Provide the (X, Y) coordinate of the cell's center where the given text is located.  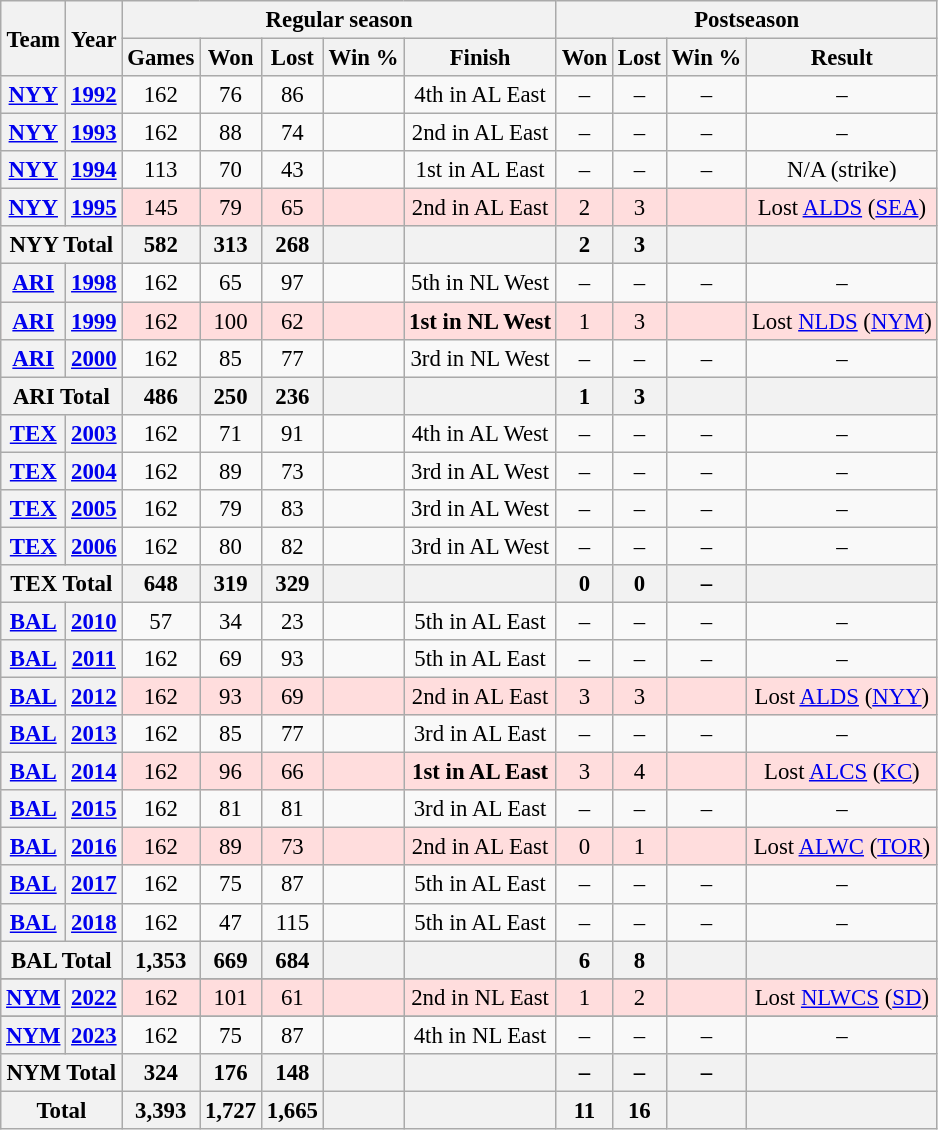
324 (161, 1073)
3rd in NL West (480, 358)
Year (94, 38)
1994 (94, 170)
268 (292, 245)
Result (842, 58)
1993 (94, 133)
236 (292, 396)
2022 (94, 997)
2012 (94, 697)
57 (161, 621)
4th in NL East (480, 1035)
319 (231, 584)
88 (231, 133)
486 (161, 396)
TEX Total (62, 584)
91 (292, 433)
1992 (94, 95)
1,665 (292, 1110)
11 (584, 1110)
34 (231, 621)
76 (231, 95)
86 (292, 95)
70 (231, 170)
2018 (94, 922)
2011 (94, 659)
Lost ALCS (KC) (842, 772)
4th in AL East (480, 95)
ARI Total (62, 396)
101 (231, 997)
83 (292, 509)
2013 (94, 734)
4th in AL West (480, 433)
176 (231, 1073)
Lost ALDS (SEA) (842, 208)
80 (231, 546)
684 (292, 960)
2005 (94, 509)
74 (292, 133)
2003 (94, 433)
329 (292, 584)
115 (292, 922)
2023 (94, 1035)
1995 (94, 208)
113 (161, 170)
71 (231, 433)
62 (292, 321)
2nd in NL East (480, 997)
313 (231, 245)
648 (161, 584)
NYY Total (62, 245)
16 (640, 1110)
148 (292, 1073)
2015 (94, 809)
2000 (94, 358)
145 (161, 208)
Games (161, 58)
N/A (strike) (842, 170)
97 (292, 283)
Total (62, 1110)
3,393 (161, 1110)
66 (292, 772)
2014 (94, 772)
1998 (94, 283)
100 (231, 321)
1,353 (161, 960)
1st in NL West (480, 321)
6 (584, 960)
2010 (94, 621)
Lost NLDS (NYM) (842, 321)
Regular season (339, 20)
1999 (94, 321)
1,727 (231, 1110)
Finish (480, 58)
8 (640, 960)
582 (161, 245)
2017 (94, 885)
61 (292, 997)
23 (292, 621)
669 (231, 960)
Postseason (746, 20)
Lost ALDS (NYY) (842, 697)
Lost ALWC (TOR) (842, 847)
2016 (94, 847)
2004 (94, 471)
47 (231, 922)
BAL Total (62, 960)
96 (231, 772)
250 (231, 396)
NYM Total (62, 1073)
Team (34, 38)
4 (640, 772)
2006 (94, 546)
Lost NLWCS (SD) (842, 997)
82 (292, 546)
5th in NL West (480, 283)
43 (292, 170)
